Capture the cell that displays the provided text and extract its (x, y) central coordinate. 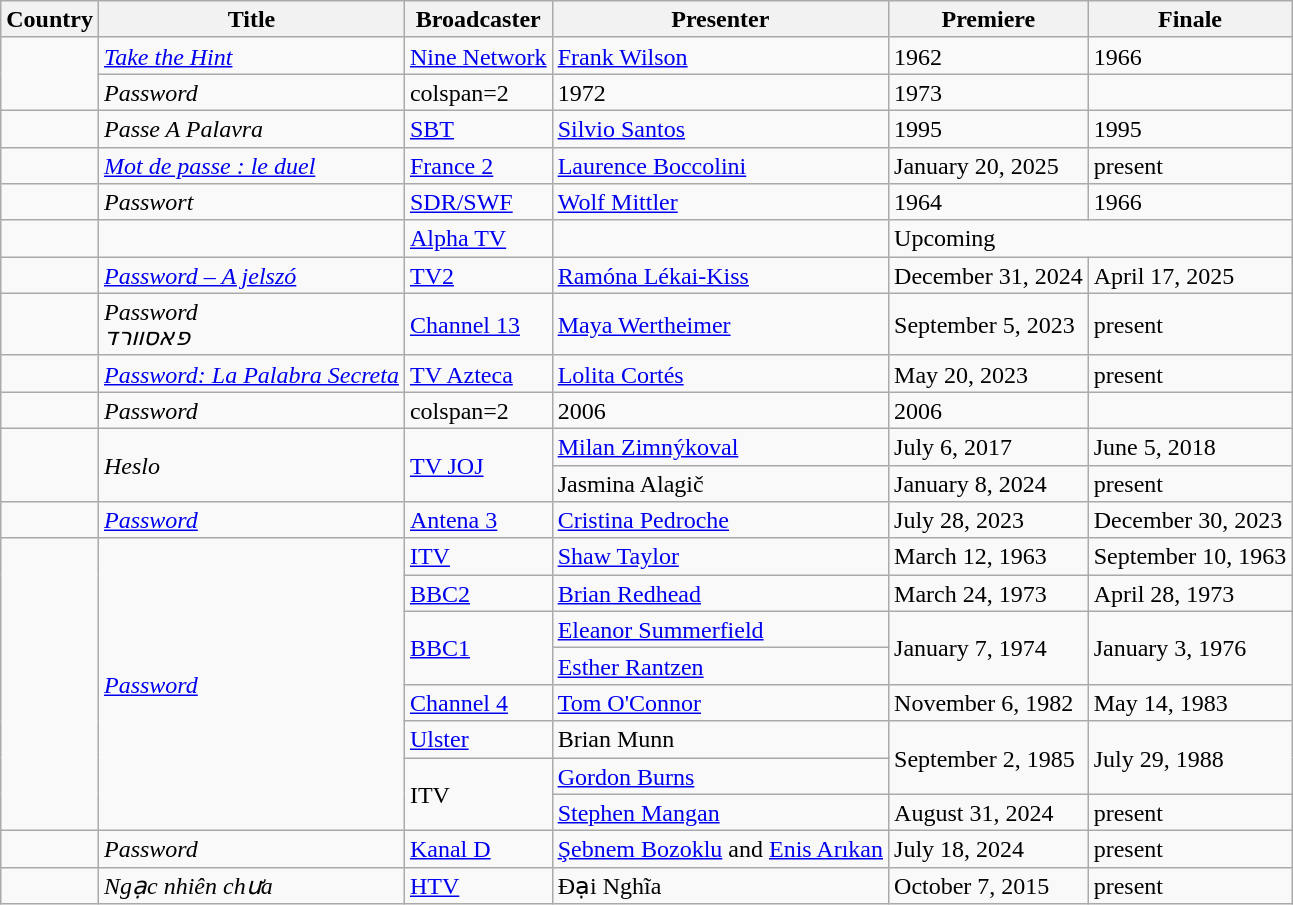
TV Azteca (478, 374)
Đại Nghĩa (720, 886)
Heslo (251, 464)
Nine Network (478, 56)
SBT (478, 128)
Broadcaster (478, 20)
BBC2 (478, 594)
Cristina Pedroche (720, 520)
Silvio Santos (720, 128)
January 8, 2024 (989, 484)
Password: La Palabra Secreta (251, 374)
Antena 3 (478, 520)
1964 (989, 202)
Passwort (251, 202)
July 6, 2017 (989, 446)
SDR/SWF (478, 202)
September 10, 1963 (1190, 556)
January 7, 1974 (989, 648)
September 5, 2023 (989, 324)
Stephen Mangan (720, 812)
Password – A jelszó (251, 276)
Ramóna Lékai-Kiss (720, 276)
Jasmina Alagič (720, 484)
March 12, 1963 (989, 556)
July 29, 1988 (1190, 758)
TV2 (478, 276)
Eleanor Summerfield (720, 630)
Tom O'Connor (720, 702)
Lolita Cortés (720, 374)
Şebnem Bozoklu and Enis Arıkan (720, 850)
Milan Zimnýkoval (720, 446)
Wolf Mittler (720, 202)
Brian Redhead (720, 594)
Shaw Taylor (720, 556)
HTV (478, 886)
Finale (1190, 20)
Presenter (720, 20)
June 5, 2018 (1190, 446)
November 6, 1982 (989, 702)
July 18, 2024 (989, 850)
Country (50, 20)
May 20, 2023 (989, 374)
Kanal D (478, 850)
Gordon Burns (720, 776)
Passwordפאסוורד (251, 324)
Brian Munn (720, 740)
Frank Wilson (720, 56)
April 17, 2025 (1190, 276)
December 31, 2024 (989, 276)
TV JOJ (478, 464)
Maya Wertheimer (720, 324)
BBC1 (478, 648)
Esther Rantzen (720, 666)
October 7, 2015 (989, 886)
March 24, 1973 (989, 594)
Channel 13 (478, 324)
April 28, 1973 (1190, 594)
December 30, 2023 (1190, 520)
Laurence Boccolini (720, 166)
1972 (720, 92)
Ngạc nhiên chưa (251, 886)
Mot de passe : le duel (251, 166)
Upcoming (1090, 238)
January 20, 2025 (989, 166)
January 3, 1976 (1190, 648)
Alpha TV (478, 238)
Ulster (478, 740)
Take the Hint (251, 56)
Channel 4 (478, 702)
August 31, 2024 (989, 812)
France 2 (478, 166)
July 28, 2023 (989, 520)
Premiere (989, 20)
May 14, 1983 (1190, 702)
September 2, 1985 (989, 758)
Title (251, 20)
1973 (989, 92)
Passe A Palavra (251, 128)
1962 (989, 56)
